Provide the [x, y] coordinate of the cell's center where the given text is located.  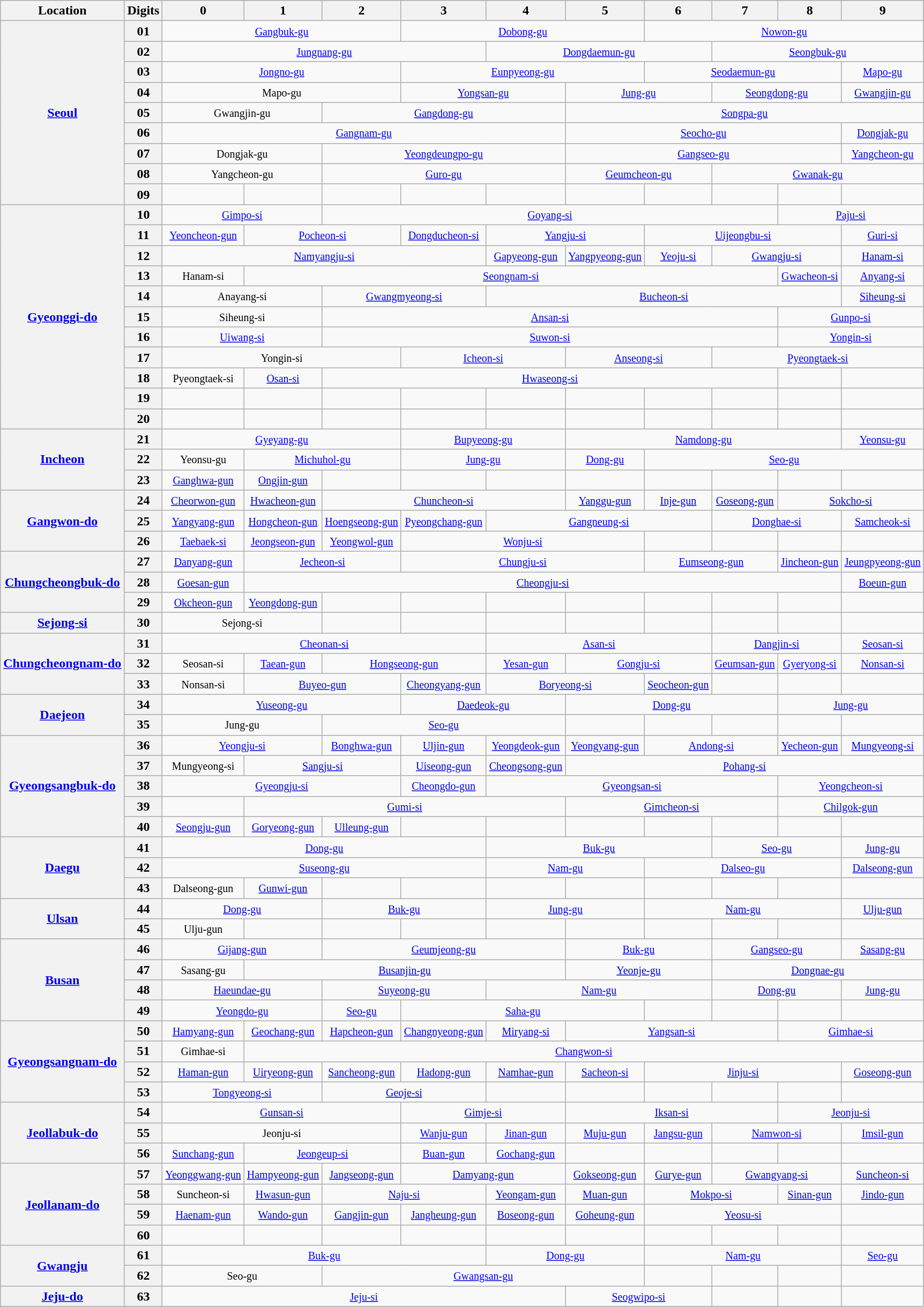
13 [144, 276]
47 [144, 970]
Jeongseon-gun [283, 541]
58 [144, 1194]
Eunpyeong-gu [523, 72]
Samcheok-si [882, 521]
Yanggu-gun [605, 500]
Pohang-si [745, 766]
Uiwang-si [242, 337]
Dangjin-si [777, 643]
Seongnam-si [511, 276]
01 [144, 31]
Jangseong-gun [362, 1174]
Boryeong-si [565, 684]
0 [203, 11]
Seongbuk-gu [818, 51]
Jeju-do [62, 1296]
Gyeryong-si [809, 664]
Seogwipo-si [639, 1296]
08 [144, 174]
Namyangju-si [324, 256]
Asan-si [599, 643]
Hampyeong-gun [283, 1174]
Ongjin-gun [283, 480]
Yeongdeok-gun [526, 745]
Naju-si [404, 1194]
Ansan-si [550, 317]
Digits [144, 11]
Dalseo-gu [743, 867]
Gapyeong-gun [526, 256]
Geumcheon-gu [639, 174]
Tongyeong-si [242, 1092]
Muan-gun [605, 1194]
Mokpo-si [712, 1194]
Sokcho-si [851, 500]
46 [144, 949]
Andong-si [712, 745]
11 [144, 235]
Gimje-si [483, 1112]
25 [144, 521]
Haeundae-gu [242, 990]
Jangheung-gun [444, 1214]
Gimpo-si [242, 214]
Goesan-gun [203, 582]
Daejeon [62, 715]
Gwangyang-si [777, 1174]
Changnyeong-gun [444, 1031]
Seongju-gun [203, 827]
Geumjeong-gu [444, 949]
18 [144, 378]
Jeungpyeong-gun [882, 561]
Gangwon-do [62, 521]
Daedeok-gu [483, 704]
Jinju-si [743, 1072]
Haman-gun [203, 1072]
59 [144, 1214]
Boeun-gun [882, 582]
7 [745, 11]
Yeonggwang-gun [203, 1174]
Osan-si [283, 378]
38 [144, 786]
Yeosu-si [743, 1214]
Gurye-gun [679, 1174]
4 [526, 11]
Uljin-gun [444, 745]
17 [144, 358]
Gwangju-si [777, 256]
Seodaemun-gu [743, 72]
Hongseong-gun [404, 664]
22 [144, 459]
Cheonan-si [324, 643]
Guro-gu [444, 174]
2 [362, 11]
6 [679, 11]
Daegu [62, 867]
63 [144, 1296]
Jeollanam-do [62, 1204]
Seocho-gu [703, 133]
Uijeongbu-si [743, 235]
Gwangmyeong-si [404, 296]
Bucheon-si [664, 296]
33 [144, 684]
Gyeongsangbuk-do [62, 786]
Yangpyeong-gun [605, 256]
37 [144, 766]
Gochang-gun [526, 1153]
Pocheon-si [323, 235]
04 [144, 92]
Yeonje-gu [639, 970]
Gyeyang-gu [282, 439]
Namwon-si [777, 1133]
Hadong-gun [444, 1072]
55 [144, 1133]
27 [144, 561]
Goheung-gun [605, 1214]
51 [144, 1051]
Jinan-gun [526, 1133]
Gwangsan-gu [483, 1276]
3 [444, 11]
Yangju-si [565, 235]
Wando-gun [283, 1214]
Namhae-gun [526, 1072]
Sunchang-gun [203, 1153]
54 [144, 1112]
9 [882, 11]
14 [144, 296]
06 [144, 133]
Yeongwol-gun [362, 541]
Changwon-si [584, 1051]
Gangbuk-gu [282, 31]
Yecheon-gun [809, 745]
Guri-si [882, 235]
Suseong-gu [324, 867]
12 [144, 256]
5 [605, 11]
Miryang-si [526, 1031]
36 [144, 745]
35 [144, 725]
10 [144, 214]
Cheongdo-gun [444, 786]
Gyeongsan-si [632, 786]
Yeongdong-gun [283, 603]
Okcheon-gun [203, 603]
Chungcheongbuk-do [62, 582]
23 [144, 480]
07 [144, 153]
Wonju-si [523, 541]
Gunpo-si [851, 317]
Gwacheon-si [809, 276]
Inje-gun [679, 500]
Ulleung-gun [362, 827]
Uiseong-gun [444, 766]
03 [144, 72]
Yeongcheon-si [851, 786]
Hoengseong-gun [362, 521]
Gyeonggi-do [62, 316]
Haenam-gun [203, 1214]
Wanju-gun [444, 1133]
Gangneung-si [599, 521]
Hongcheon-gun [283, 521]
Jecheon-si [323, 561]
Ganghwa-gun [203, 480]
Nowon-gu [785, 31]
Jungnang-gu [324, 51]
Imsil-gun [882, 1133]
20 [144, 419]
45 [144, 929]
Yangsan-si [672, 1031]
Busan [62, 980]
Yuseong-gu [282, 704]
39 [144, 806]
Iksan-si [672, 1112]
57 [144, 1174]
52 [144, 1072]
16 [144, 337]
Yeongdo-gu [242, 1011]
09 [144, 194]
Yeoncheon-gun [203, 235]
Jeollabuk-do [62, 1133]
Goryeong-gun [283, 827]
Jongno-gu [282, 72]
60 [144, 1235]
Gyeongju-si [282, 786]
Geoje-si [404, 1092]
Chuncheon-si [444, 500]
50 [144, 1031]
Yangyang-gun [203, 521]
Chungju-si [523, 561]
42 [144, 867]
Taean-gun [283, 664]
Gwanak-gu [818, 174]
Seongdong-gu [777, 92]
Gimcheon-si [672, 806]
Saha-gu [523, 1011]
Jincheon-gun [809, 561]
Chungcheongnam-do [62, 664]
Cheongsong-gun [526, 766]
Taebaek-si [203, 541]
Jangsu-gun [679, 1133]
Gunsan-si [282, 1112]
Jeongeup-si [323, 1153]
Gumi-si [405, 806]
43 [144, 888]
Ulsan [62, 919]
Danyang-gun [203, 561]
Jeju-si [364, 1296]
Eumseong-gun [712, 561]
Sancheong-gun [362, 1072]
Hamyang-gun [203, 1031]
Michuhol-gu [323, 459]
32 [144, 664]
Cheongju-si [542, 582]
Location [62, 11]
44 [144, 909]
Anayang-si [242, 296]
Yeoju-si [679, 256]
Gongju-si [639, 664]
30 [144, 623]
Gangdong-gu [444, 113]
Anyang-si [882, 276]
Pyeongchang-gun [444, 521]
Namdong-gu [703, 439]
Uiryeong-gun [283, 1072]
Goyang-si [550, 214]
Yeongdeungpo-gu [444, 153]
05 [144, 113]
Damyang-gun [483, 1174]
Hwasun-gun [283, 1194]
Icheon-si [483, 358]
Bupyeong-gu [483, 439]
48 [144, 990]
Gwangju [62, 1266]
Jindo-gun [882, 1194]
Gangnam-gu [364, 133]
8 [809, 11]
Bonghwa-gun [362, 745]
Sacheon-si [605, 1072]
Suyeong-gu [404, 990]
41 [144, 847]
Yeongam-gun [526, 1194]
61 [144, 1256]
Buyeo-gun [323, 684]
02 [144, 51]
Yeongyang-gun [605, 745]
Dongdaemun-gu [599, 51]
26 [144, 541]
28 [144, 582]
Muju-gun [605, 1133]
62 [144, 1276]
53 [144, 1092]
Hwaseong-si [550, 378]
21 [144, 439]
Geumsan-gun [745, 664]
Gijang-gun [242, 949]
Gokseong-gun [605, 1174]
Boseong-gun [526, 1214]
31 [144, 643]
15 [144, 317]
Geochang-gun [283, 1031]
Anseong-si [639, 358]
29 [144, 603]
Chilgok-gun [851, 806]
Gunwi-gun [283, 888]
40 [144, 827]
Yesan-gun [526, 664]
Donghae-si [777, 521]
Paju-si [851, 214]
Dongnae-gu [818, 970]
34 [144, 704]
56 [144, 1153]
Hwacheon-gun [283, 500]
Dongducheon-si [444, 235]
Cheongyang-gun [444, 684]
Hapcheon-gun [362, 1031]
Sinan-gun [809, 1194]
Seoul [62, 113]
Songpa-gu [745, 113]
Gangjin-gun [362, 1214]
Gyeongsangnam-do [62, 1061]
Cheorwon-gun [203, 500]
Dobong-gu [523, 31]
Yeongju-si [242, 745]
24 [144, 500]
Sangju-si [323, 766]
Busanjin-gu [405, 970]
1 [283, 11]
Yongsan-gu [483, 92]
Seocheon-gun [679, 684]
Suwon-si [550, 337]
Incheon [62, 459]
Buan-gun [444, 1153]
49 [144, 1011]
19 [144, 398]
